Scan for the cell matching the given text and deliver its (X, Y) coordinate at center. 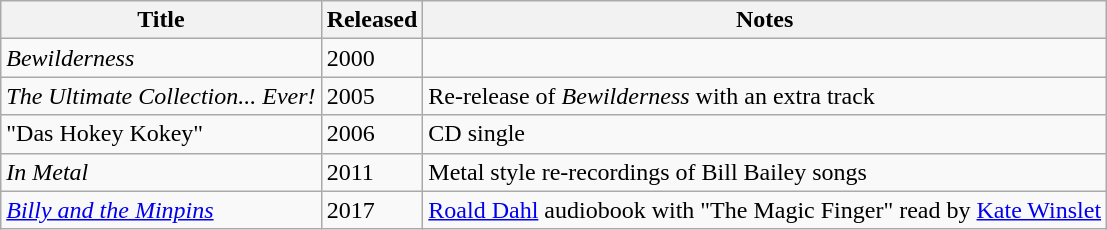
2017 (372, 210)
2005 (372, 96)
"Das Hokey Kokey" (161, 134)
Billy and the Minpins (161, 210)
Released (372, 20)
Re-release of Bewilderness with an extra track (765, 96)
Roald Dahl audiobook with "The Magic Finger" read by Kate Winslet (765, 210)
The Ultimate Collection... Ever! (161, 96)
Metal style re-recordings of Bill Bailey songs (765, 172)
2000 (372, 58)
Title (161, 20)
Bewilderness (161, 58)
CD single (765, 134)
2006 (372, 134)
Notes (765, 20)
In Metal (161, 172)
2011 (372, 172)
